Identify which cell holds the provided text, then report its (x, y) central coordinate. 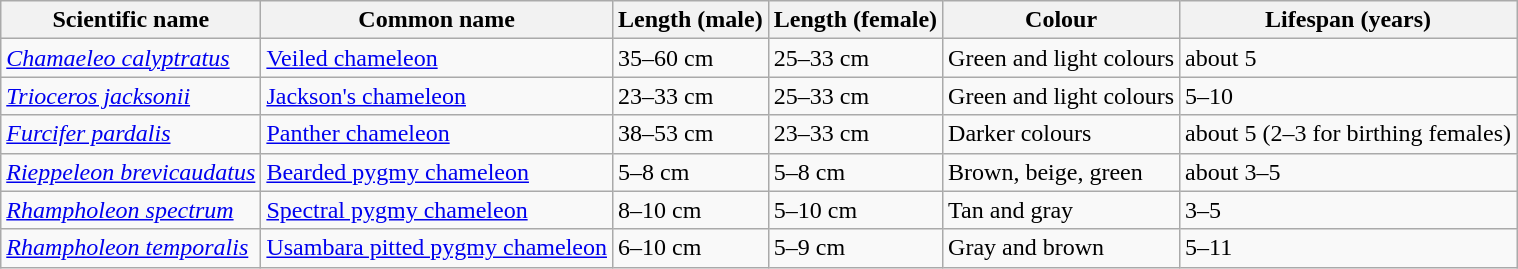
3–5 (1348, 210)
Panther chameleon (437, 134)
Rieppeleon brevicaudatus (131, 172)
Gray and brown (1062, 248)
Veiled chameleon (437, 58)
Usambara pitted pygmy chameleon (437, 248)
Spectral pygmy chameleon (437, 210)
6–10 cm (690, 248)
Rhampholeon temporalis (131, 248)
Scientific name (131, 20)
5–10 (1348, 96)
Rhampholeon spectrum (131, 210)
Colour (1062, 20)
5–9 cm (855, 248)
Common name (437, 20)
Brown, beige, green (1062, 172)
38–53 cm (690, 134)
Jackson's chameleon (437, 96)
35–60 cm (690, 58)
Lifespan (years) (1348, 20)
about 5 (2–3 for birthing females) (1348, 134)
Bearded pygmy chameleon (437, 172)
Length (male) (690, 20)
about 5 (1348, 58)
Furcifer pardalis (131, 134)
Tan and gray (1062, 210)
8–10 cm (690, 210)
Darker colours (1062, 134)
Chamaeleo calyptratus (131, 58)
5–10 cm (855, 210)
5–11 (1348, 248)
Trioceros jacksonii (131, 96)
about 3–5 (1348, 172)
Length (female) (855, 20)
